Identify which cell holds the provided text, then report its (X, Y) central coordinate. 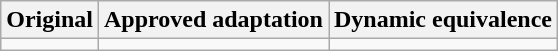
Original (50, 20)
Dynamic equivalence (442, 20)
Approved adaptation (213, 20)
